Extract the [X, Y] coordinate from the center of the cell holding the provided text.  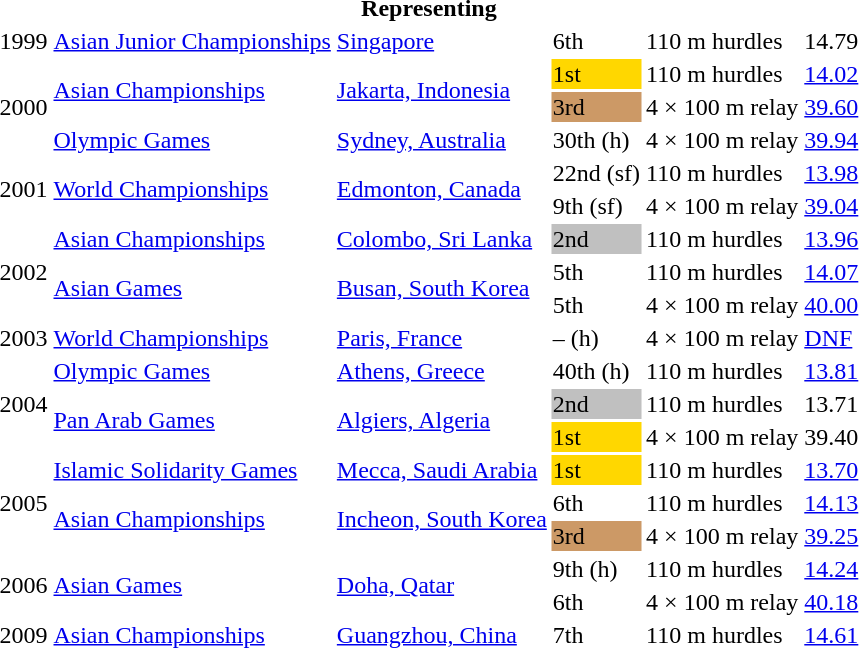
Jakarta, Indonesia [442, 90]
Algiers, Algeria [442, 420]
9th (h) [596, 569]
Doha, Qatar [442, 586]
Athens, Greece [442, 371]
22nd (sf) [596, 173]
Mecca, Saudi Arabia [442, 470]
Busan, South Korea [442, 288]
– (h) [596, 338]
Singapore [442, 41]
Incheon, South Korea [442, 520]
Asian Junior Championships [192, 41]
Pan Arab Games [192, 420]
Edmonton, Canada [442, 190]
9th (sf) [596, 206]
Islamic Solidarity Games [192, 470]
30th (h) [596, 140]
Colombo, Sri Lanka [442, 239]
Paris, France [442, 338]
40th (h) [596, 371]
Sydney, Australia [442, 140]
